From the cell containing the given text, extract its center point as (X, Y) coordinate. 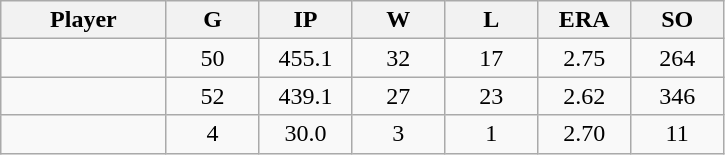
W (398, 20)
4 (212, 134)
IP (306, 20)
27 (398, 96)
50 (212, 58)
2.75 (584, 58)
1 (492, 134)
30.0 (306, 134)
11 (678, 134)
L (492, 20)
Player (84, 20)
439.1 (306, 96)
3 (398, 134)
17 (492, 58)
455.1 (306, 58)
52 (212, 96)
ERA (584, 20)
SO (678, 20)
2.62 (584, 96)
346 (678, 96)
264 (678, 58)
G (212, 20)
32 (398, 58)
2.70 (584, 134)
23 (492, 96)
